Return (X, Y) of the center of cell containing provided text 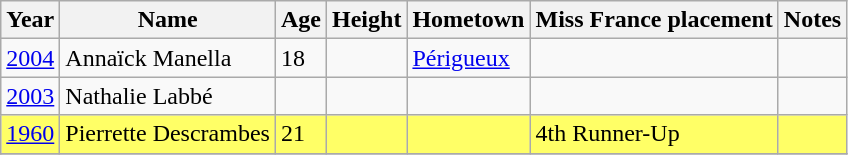
Hometown (468, 20)
Notes (812, 20)
Miss France placement (654, 20)
21 (300, 134)
Périgueux (468, 58)
Year (30, 20)
Height (367, 20)
Annaïck Manella (168, 58)
1960 (30, 134)
Name (168, 20)
18 (300, 58)
2003 (30, 96)
Pierrette Descrambes (168, 134)
Nathalie Labbé (168, 96)
4th Runner-Up (654, 134)
Age (300, 20)
2004 (30, 58)
